From the cell containing the given text, extract its center point as [X, Y] coordinate. 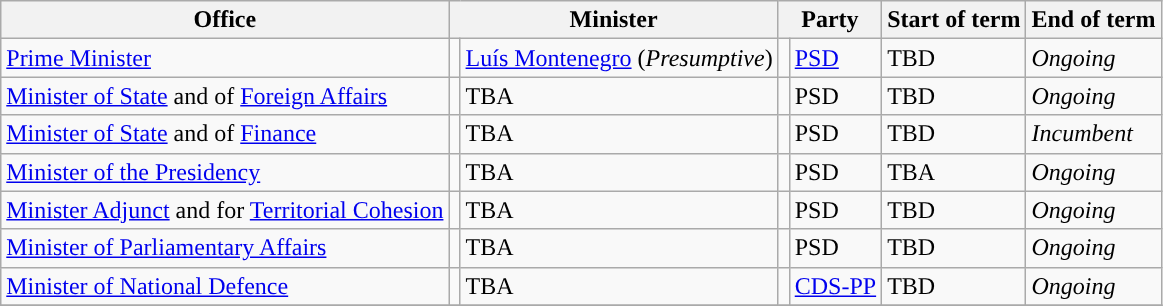
Prime Minister [225, 58]
Minister of National Defence [225, 286]
Start of term [954, 20]
Minister of State and of Foreign Affairs [225, 96]
CDS-PP [835, 286]
Minister Adjunct and for Territorial Cohesion [225, 210]
Luís Montenegro (Presumptive) [619, 58]
Minister [614, 20]
Party [830, 20]
End of term [1094, 20]
Minister of State and of Finance [225, 134]
Incumbent [1094, 134]
Minister of Parliamentary Affairs [225, 248]
Office [225, 20]
Minister of the Presidency [225, 172]
